Detect which cell encompasses the target text, then output its (x, y) center coordinate. 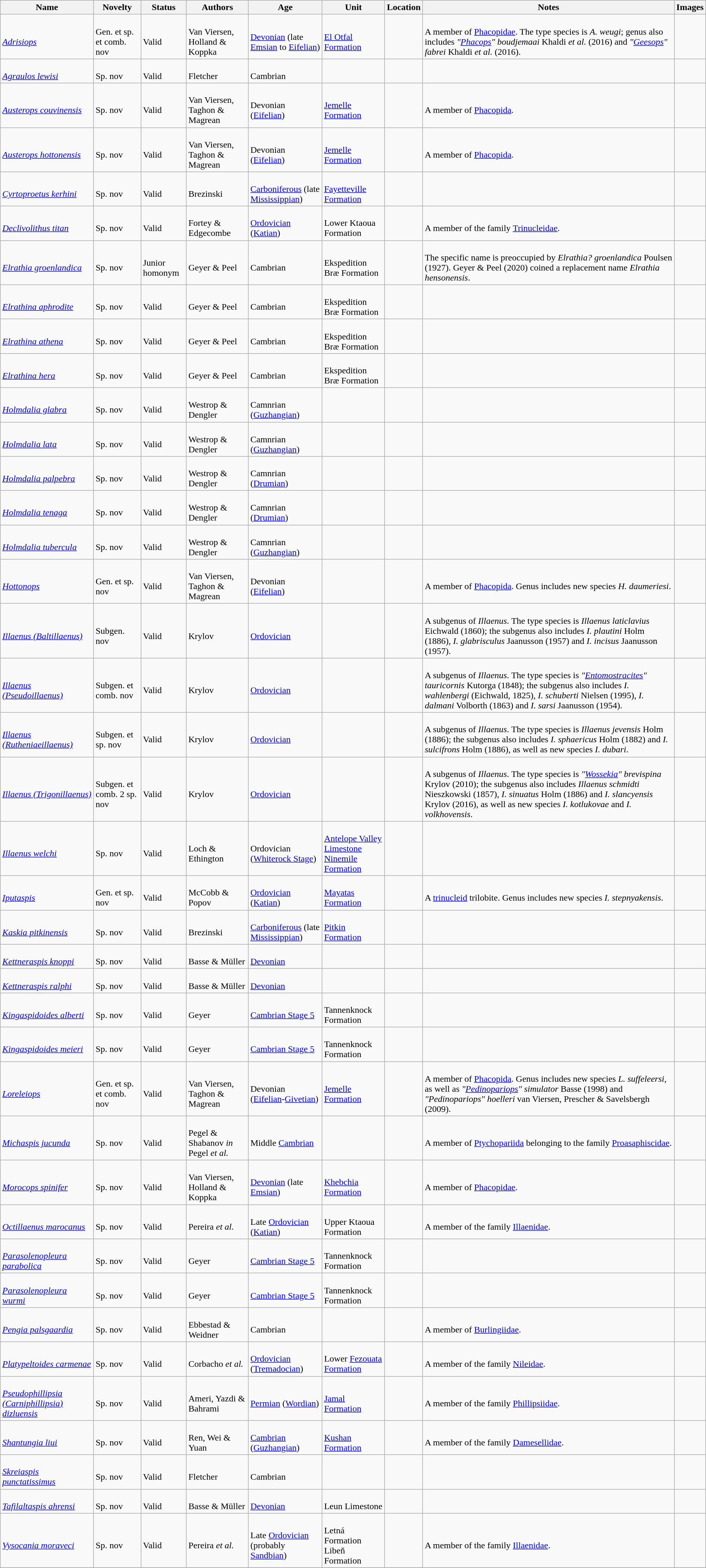
A member of Burlingiidae. (548, 1325)
Junior homonym (163, 262)
Octillaenus marocanus (47, 1222)
Skreiaspis punctatissimus (47, 1472)
Ebbestad & Weidner (217, 1325)
Parasolenopleura wurmi (47, 1290)
Notes (548, 7)
Fayetteville Formation (354, 189)
El Otfal Formation (354, 37)
A member of Phacopida. Genus includes new species H. daumeriesi. (548, 581)
Fortey & Edgecombe (217, 223)
Tafilaltaspis ahrensi (47, 1501)
Kettneraspis knoppi (47, 956)
Hottonops (47, 581)
Pseudophillipsia (Carniphillipsia) dizluensis (47, 1398)
Lower Fezouata Formation (354, 1359)
Jamal Formation (354, 1398)
Holmdalia glabra (47, 405)
Austerops couvinensis (47, 105)
Cyrtoproetus kerhini (47, 189)
Agraulos lewisi (47, 71)
Adrisiops (47, 37)
A trinucleid trilobite. Genus includes new species I. stepnyakensis. (548, 893)
Pengia palsgaardia (47, 1325)
Middle Cambrian (285, 1138)
Morocops spinifer (47, 1183)
Illaenus welchi (47, 848)
Shantungia liui (47, 1438)
A member of the family Damesellidae. (548, 1438)
Ordovician (Tremadocian) (285, 1359)
Pegel & Shabanov in Pegel et al. (217, 1138)
A member of Phacopidae. (548, 1183)
Holmdalia tenaga (47, 508)
Devonian (late Emsian to Eifelian) (285, 37)
Late Ordovician (probably Sandbian) (285, 1540)
Ordovician (Whiterock Stage) (285, 848)
Permian (Wordian) (285, 1398)
Parasolenopleura parabolica (47, 1256)
Location (404, 7)
Holmdalia lata (47, 439)
Antelope Valley Limestone Ninemile Formation (354, 848)
Declivolithus titan (47, 223)
Age (285, 7)
Kettneraspis ralphi (47, 981)
Illaenus (Rutheniaeillaenus) (47, 735)
Vysocania moraveci (47, 1540)
Subgen. nov (117, 631)
Subgen. et sp. nov (117, 735)
Subgen. et comb. nov (117, 685)
Status (163, 7)
Loch & Ethington (217, 848)
A member of the family Nileidae. (548, 1359)
Cambrian (Guzhangian) (285, 1438)
Platypeltoides carmenae (47, 1359)
A member of the family Phillipsiidae. (548, 1398)
Illaenus (Pseudoillaenus) (47, 685)
A member of the family Trinucleidae. (548, 223)
Elrathina athena (47, 336)
Novelty (117, 7)
McCobb & Popov (217, 893)
Ren, Wei & Yuan (217, 1438)
A member of Ptychopariida belonging to the family Proasaphiscidae. (548, 1138)
Khebchia Formation (354, 1183)
Devonian (Eifelian-Givetian) (285, 1088)
Illaenus (Baltillaenus) (47, 631)
Holmdalia palpebra (47, 474)
Name (47, 7)
Elrathina hera (47, 370)
Late Ordovician (Katian) (285, 1222)
Holmdalia tubercula (47, 542)
Authors (217, 7)
Michaspis jucunda (47, 1138)
Kingaspidoides alberti (47, 1010)
Pitkin Formation (354, 927)
Upper Ktaoua Formation (354, 1222)
Letná Formation Libeň Formation (354, 1540)
Mayatas Formation (354, 893)
Kushan Formation (354, 1438)
Unit (354, 7)
Austerops hottonensis (47, 150)
Devonian (late Emsian) (285, 1183)
Elrathina aphrodite (47, 302)
Illaenus (Trigonillaenus) (47, 789)
Elrathia groenlandica (47, 262)
The specific name is preoccupied by Elrathia? groenlandica Poulsen (1927). Geyer & Peel (2020) coined a replacement name Elrathia hensonensis. (548, 262)
Iputaspis (47, 893)
Kingaspidoides meieri (47, 1044)
Images (690, 7)
Leun Limestone (354, 1501)
Ameri, Yazdi & Bahrami (217, 1398)
Loreleiops (47, 1088)
Subgen. et comb. 2 sp. nov (117, 789)
Lower Ktaoua Formation (354, 223)
Kaskia pitkinensis (47, 927)
Corbacho et al. (217, 1359)
